Search for the cell housing the specified text and yield its (X, Y) center coordinate. 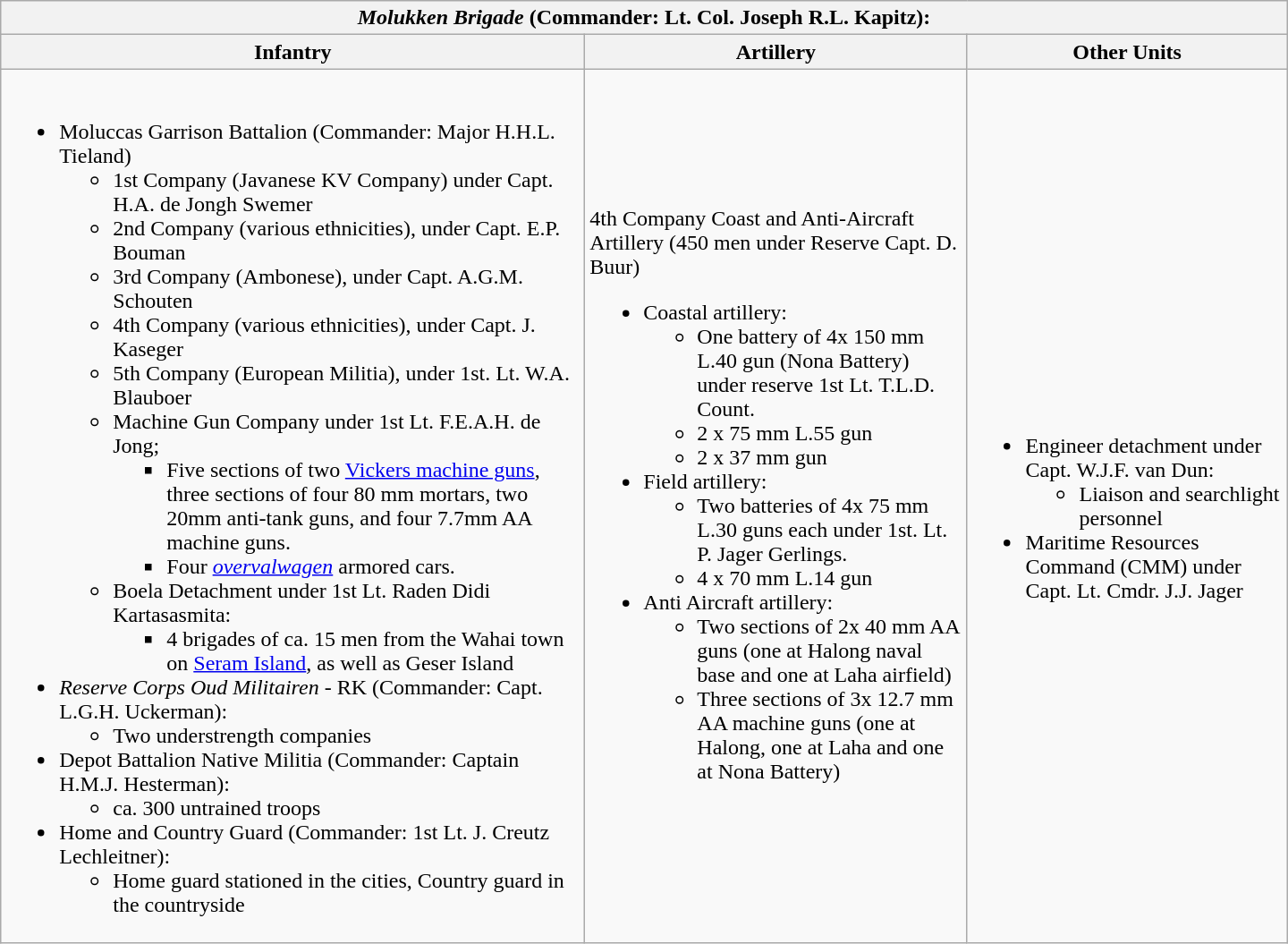
Engineer detachment under Capt. W.J.F. van Dun:Liaison and searchlight personnelMaritime Resources Command (CMM) under Capt. Lt. Cmdr. J.J. Jager (1127, 506)
Artillery (776, 52)
Infantry (293, 52)
Other Units (1127, 52)
Molukken Brigade (Commander: Lt. Col. Joseph R.L. Kapitz): (644, 18)
